Determine the [x, y] coordinate at the center of the cell enclosing the given text.  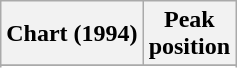
Peakposition [189, 34]
Chart (1994) [72, 34]
